Find where the given text appears and provide that cell's center as [x, y] coordinate. 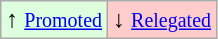
↓ Relegated [162, 20]
↑ Promoted [54, 20]
